Determine the [X, Y] coordinate at the center of the cell enclosing the given text.  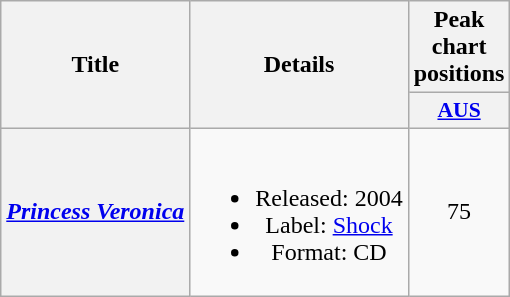
Peak chart positions [459, 47]
Released: 2004Label: ShockFormat: CD [299, 212]
Princess Veronica [96, 212]
75 [459, 212]
Title [96, 65]
AUS [459, 111]
Details [299, 65]
